Provide the (x, y) coordinate of the cell's center where the given text is located.  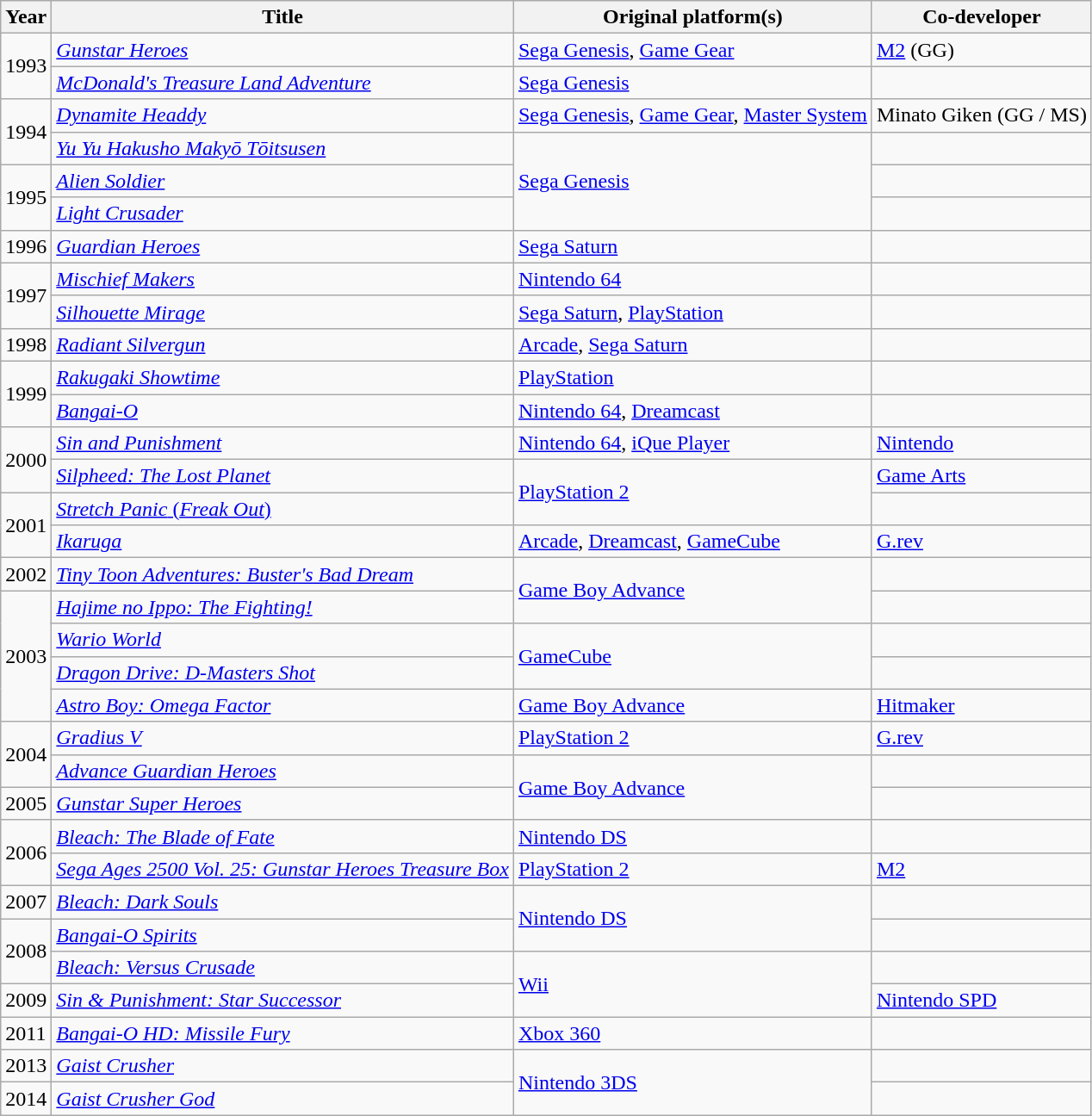
2009 (26, 1001)
2006 (26, 852)
Year (26, 17)
2003 (26, 656)
Alien Soldier (282, 181)
Minato Giken (GG / MS) (982, 115)
Nintendo 64 (692, 279)
Nintendo SPD (982, 1001)
Sin & Punishment: Star Successor (282, 1001)
2014 (26, 1099)
Advance Guardian Heroes (282, 771)
1997 (26, 295)
Gaist Crusher (282, 1066)
Gunstar Heroes (282, 50)
Bleach: The Blade of Fate (282, 836)
GameCube (692, 656)
Sega Ages 2500 Vol. 25: Gunstar Heroes Treasure Box (282, 869)
1994 (26, 132)
Original platform(s) (692, 17)
PlayStation (692, 377)
Tiny Toon Adventures: Buster's Bad Dream (282, 574)
Xbox 360 (692, 1033)
Sega Saturn (692, 246)
Light Crusader (282, 214)
1995 (26, 197)
Guardian Heroes (282, 246)
Silhouette Mirage (282, 312)
Game Arts (982, 476)
Arcade, Sega Saturn (692, 344)
Sega Genesis, Game Gear, Master System (692, 115)
Dynamite Headdy (282, 115)
McDonald's Treasure Land Adventure (282, 83)
2005 (26, 803)
Sega Genesis, Game Gear (692, 50)
Bleach: Versus Crusade (282, 968)
2007 (26, 902)
Ikaruga (282, 542)
2008 (26, 951)
Arcade, Dreamcast, GameCube (692, 542)
2001 (26, 525)
2013 (26, 1066)
Hajime no Ippo: The Fighting! (282, 607)
Astro Boy: Omega Factor (282, 705)
Radiant Silvergun (282, 344)
M2 (GG) (982, 50)
Hitmaker (982, 705)
Bangai-O (282, 411)
Mischief Makers (282, 279)
Silpheed: The Lost Planet (282, 476)
Bangai-O Spirits (282, 934)
1993 (26, 66)
Sin and Punishment (282, 443)
Bangai-O HD: Missile Fury (282, 1033)
Wii (692, 984)
Gaist Crusher God (282, 1099)
M2 (982, 869)
1996 (26, 246)
1998 (26, 344)
Nintendo (982, 443)
Rakugaki Showtime (282, 377)
Nintendo 64, iQue Player (692, 443)
Nintendo 64, Dreamcast (692, 411)
Yu Yu Hakusho Makyō Tōitsusen (282, 148)
Gunstar Super Heroes (282, 803)
Bleach: Dark Souls (282, 902)
2002 (26, 574)
Gradius V (282, 738)
1999 (26, 394)
2000 (26, 460)
2011 (26, 1033)
Sega Saturn, PlayStation (692, 312)
Title (282, 17)
Dragon Drive: D-Masters Shot (282, 673)
Wario World (282, 640)
2004 (26, 754)
Stretch Panic (Freak Out) (282, 509)
Co-developer (982, 17)
Nintendo 3DS (692, 1082)
